Scan for the cell matching the given text and deliver its (x, y) coordinate at center. 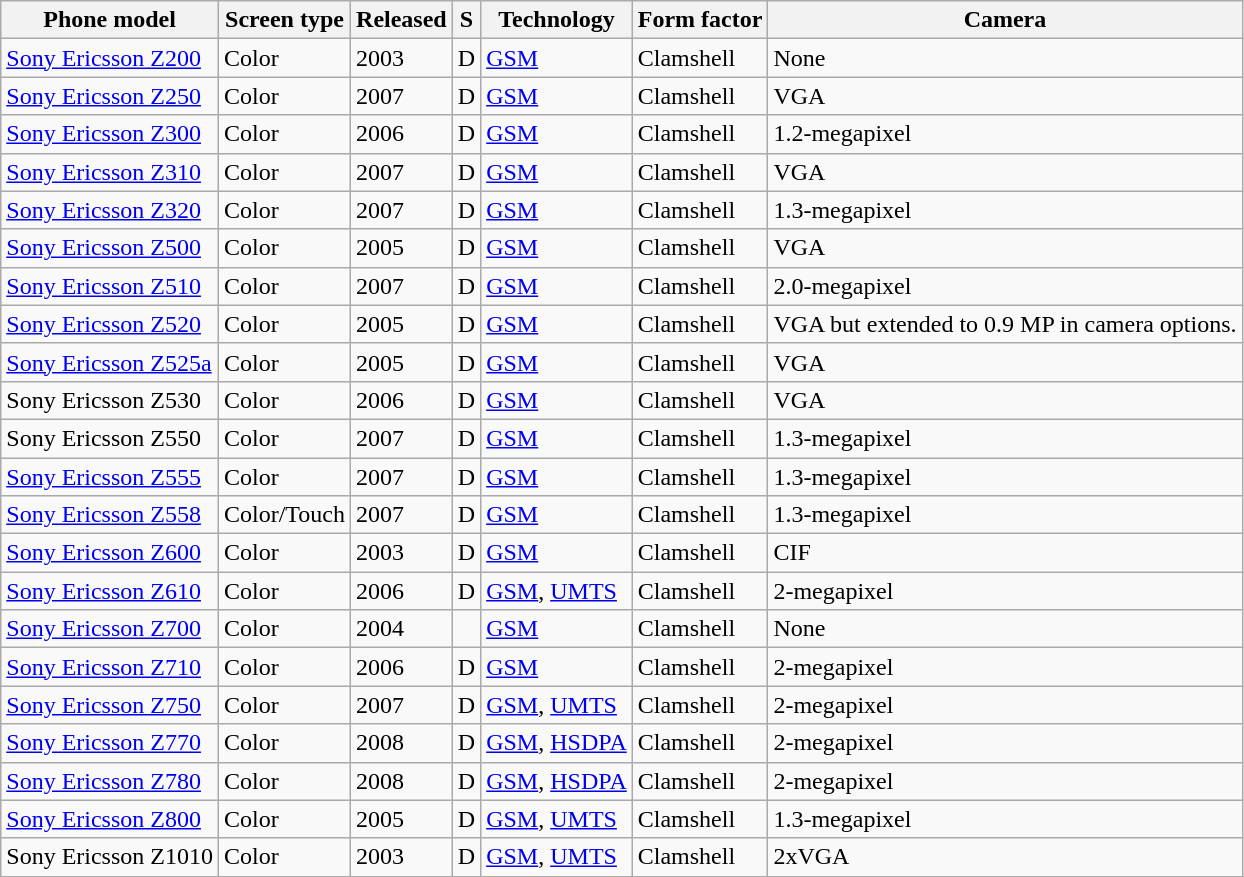
Sony Ericsson Z320 (110, 210)
Sony Ericsson Z300 (110, 134)
Sony Ericsson Z200 (110, 58)
Sony Ericsson Z1010 (110, 857)
1.2-megapixel (1005, 134)
Color/Touch (284, 515)
2xVGA (1005, 857)
Phone model (110, 20)
Sony Ericsson Z750 (110, 705)
Sony Ericsson Z780 (110, 781)
Sony Ericsson Z710 (110, 667)
Sony Ericsson Z525a (110, 362)
Sony Ericsson Z700 (110, 629)
Sony Ericsson Z520 (110, 324)
Sony Ericsson Z310 (110, 172)
Camera (1005, 20)
Screen type (284, 20)
Sony Ericsson Z610 (110, 591)
CIF (1005, 553)
Sony Ericsson Z555 (110, 477)
Sony Ericsson Z250 (110, 96)
Sony Ericsson Z550 (110, 438)
Sony Ericsson Z510 (110, 286)
S (466, 20)
Released (402, 20)
VGA but extended to 0.9 MP in camera options. (1005, 324)
Form factor (700, 20)
Sony Ericsson Z600 (110, 553)
Sony Ericsson Z500 (110, 248)
2004 (402, 629)
Sony Ericsson Z558 (110, 515)
Sony Ericsson Z530 (110, 400)
Technology (557, 20)
Sony Ericsson Z800 (110, 819)
Sony Ericsson Z770 (110, 743)
2.0-megapixel (1005, 286)
